Extract the (x, y) coordinate from the center of the cell holding the provided text.  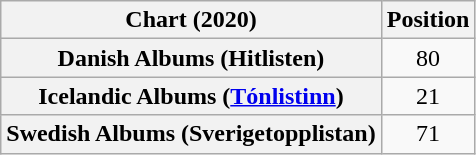
Danish Albums (Hitlisten) (191, 58)
21 (428, 96)
Icelandic Albums (Tónlistinn) (191, 96)
71 (428, 134)
80 (428, 58)
Chart (2020) (191, 20)
Swedish Albums (Sverigetopplistan) (191, 134)
Position (428, 20)
